Provide the [x, y] coordinate of the cell's center where the given text is located.  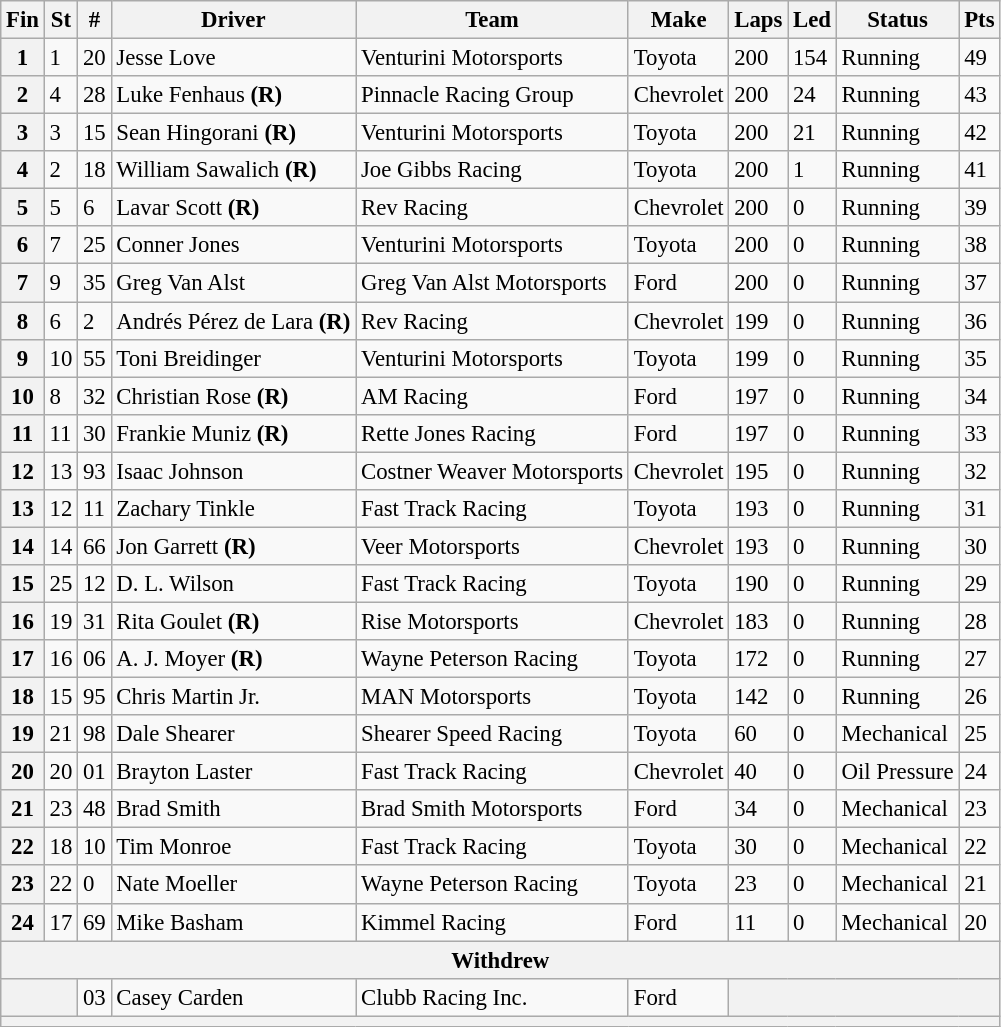
Tim Monroe [234, 847]
03 [94, 997]
Lavar Scott (R) [234, 208]
195 [758, 471]
Veer Motorsports [492, 546]
95 [94, 697]
Frankie Muniz (R) [234, 433]
Greg Van Alst Motorsports [492, 283]
Make [678, 20]
Joe Gibbs Racing [492, 170]
Christian Rose (R) [234, 396]
98 [94, 734]
66 [94, 546]
27 [980, 659]
69 [94, 922]
Rette Jones Racing [492, 433]
49 [980, 58]
Greg Van Alst [234, 283]
Brayton Laster [234, 772]
Pinnacle Racing Group [492, 95]
40 [758, 772]
Luke Fenhaus (R) [234, 95]
Fin [23, 20]
Mike Basham [234, 922]
183 [758, 621]
33 [980, 433]
A. J. Moyer (R) [234, 659]
06 [94, 659]
39 [980, 208]
Nate Moeller [234, 885]
172 [758, 659]
Jon Garrett (R) [234, 546]
Kimmel Racing [492, 922]
Led [812, 20]
190 [758, 584]
Casey Carden [234, 997]
Team [492, 20]
29 [980, 584]
Conner Jones [234, 245]
Toni Breidinger [234, 358]
Status [898, 20]
St [60, 20]
D. L. Wilson [234, 584]
Isaac Johnson [234, 471]
Sean Hingorani (R) [234, 133]
Pts [980, 20]
48 [94, 809]
Brad Smith [234, 809]
# [94, 20]
Dale Shearer [234, 734]
37 [980, 283]
Rise Motorsports [492, 621]
142 [758, 697]
Rita Goulet (R) [234, 621]
Oil Pressure [898, 772]
Costner Weaver Motorsports [492, 471]
Andrés Pérez de Lara (R) [234, 321]
55 [94, 358]
Clubb Racing Inc. [492, 997]
42 [980, 133]
36 [980, 321]
Brad Smith Motorsports [492, 809]
43 [980, 95]
MAN Motorsports [492, 697]
41 [980, 170]
Zachary Tinkle [234, 509]
Chris Martin Jr. [234, 697]
01 [94, 772]
93 [94, 471]
154 [812, 58]
Jesse Love [234, 58]
26 [980, 697]
60 [758, 734]
38 [980, 245]
Laps [758, 20]
Withdrew [500, 960]
William Sawalich (R) [234, 170]
AM Racing [492, 396]
Driver [234, 20]
Shearer Speed Racing [492, 734]
